Return the [x, y] coordinate for the center point of the cell that contains the specified text.  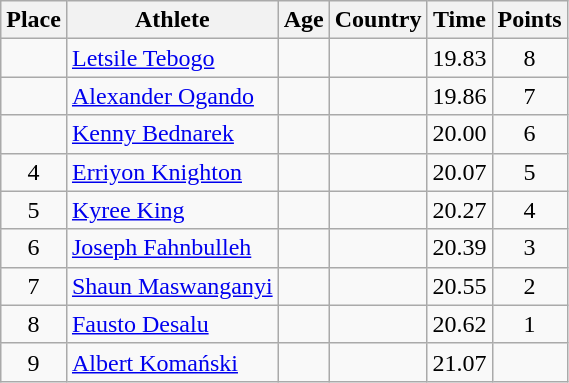
Letsile Tebogo [172, 58]
Albert Komański [172, 362]
Place [34, 20]
21.07 [460, 362]
Kenny Bednarek [172, 134]
3 [530, 248]
Fausto Desalu [172, 324]
20.07 [460, 172]
2 [530, 286]
20.55 [460, 286]
Age [304, 20]
20.62 [460, 324]
20.00 [460, 134]
Time [460, 20]
Shaun Maswanganyi [172, 286]
Country [378, 20]
20.39 [460, 248]
1 [530, 324]
Erriyon Knighton [172, 172]
19.83 [460, 58]
Alexander Ogando [172, 96]
Kyree King [172, 210]
Athlete [172, 20]
Joseph Fahnbulleh [172, 248]
9 [34, 362]
Points [530, 20]
20.27 [460, 210]
19.86 [460, 96]
